Pinpoint the cell where the given text exists, returning its (x, y) midpoint coordinate. 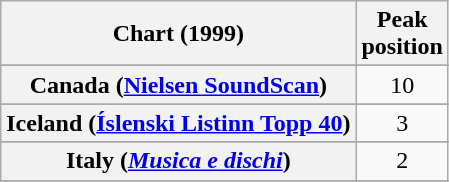
10 (402, 85)
Iceland (Íslenski Listinn Topp 40) (178, 123)
2 (402, 161)
3 (402, 123)
Chart (1999) (178, 34)
Peakposition (402, 34)
Canada (Nielsen SoundScan) (178, 85)
Italy (Musica e dischi) (178, 161)
